Identify which cell holds the provided text, then report its [X, Y] central coordinate. 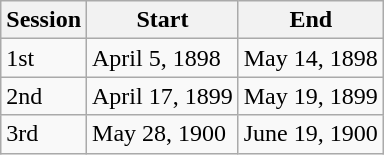
2nd [44, 96]
May 28, 1900 [163, 134]
3rd [44, 134]
April 5, 1898 [163, 58]
End [310, 20]
June 19, 1900 [310, 134]
Start [163, 20]
May 19, 1899 [310, 96]
1st [44, 58]
Session [44, 20]
May 14, 1898 [310, 58]
April 17, 1899 [163, 96]
